Determine the [X, Y] coordinate at the center of the cell enclosing the given text.  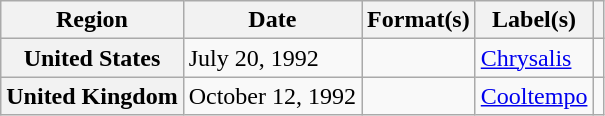
Date [272, 20]
July 20, 1992 [272, 58]
Region [92, 20]
Cooltempo [534, 96]
Format(s) [419, 20]
Label(s) [534, 20]
Chrysalis [534, 58]
October 12, 1992 [272, 96]
United States [92, 58]
United Kingdom [92, 96]
